Pinpoint the cell where the given text exists, returning its [x, y] midpoint coordinate. 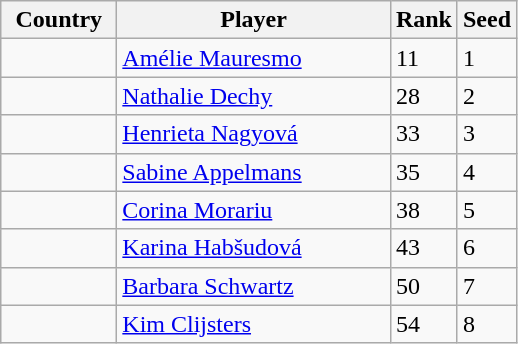
Barbara Schwartz [254, 286]
11 [424, 58]
7 [486, 286]
Karina Habšudová [254, 248]
38 [424, 210]
35 [424, 172]
6 [486, 248]
Nathalie Dechy [254, 96]
8 [486, 324]
Henrieta Nagyová [254, 134]
Rank [424, 20]
Corina Morariu [254, 210]
54 [424, 324]
33 [424, 134]
5 [486, 210]
Seed [486, 20]
28 [424, 96]
3 [486, 134]
2 [486, 96]
43 [424, 248]
Amélie Mauresmo [254, 58]
Sabine Appelmans [254, 172]
50 [424, 286]
Kim Clijsters [254, 324]
Player [254, 20]
1 [486, 58]
4 [486, 172]
Country [59, 20]
